Identify which cell holds the provided text, then report its (X, Y) central coordinate. 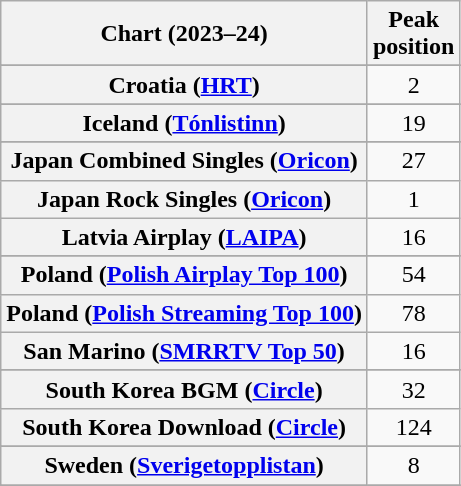
124 (413, 427)
78 (413, 313)
Chart (2023–24) (184, 34)
Croatia (HRT) (184, 85)
South Korea BGM (Circle) (184, 389)
8 (413, 465)
Japan Rock Singles (Oricon) (184, 199)
South Korea Download (Circle) (184, 427)
1 (413, 199)
54 (413, 275)
Iceland (Tónlistinn) (184, 123)
27 (413, 161)
Peakposition (413, 34)
19 (413, 123)
Latvia Airplay (LAIPA) (184, 237)
Sweden (Sverigetopplistan) (184, 465)
San Marino (SMRRTV Top 50) (184, 351)
Japan Combined Singles (Oricon) (184, 161)
2 (413, 85)
Poland (Polish Airplay Top 100) (184, 275)
32 (413, 389)
Poland (Polish Streaming Top 100) (184, 313)
